Return (x, y) of the center of cell containing provided text 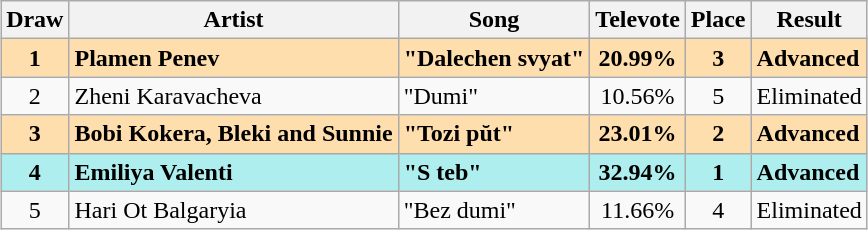
Bobi Kokera, Bleki and Sunnie (234, 134)
20.99% (638, 58)
10.56% (638, 96)
11.66% (638, 210)
"Tozi pŭt" (494, 134)
Emiliya Valenti (234, 172)
"Bez dumi" (494, 210)
"Dalechen svyat" (494, 58)
Zheni Karavacheva (234, 96)
Televote (638, 20)
23.01% (638, 134)
Result (809, 20)
"Dumi" (494, 96)
Song (494, 20)
32.94% (638, 172)
Plamen Penev (234, 58)
Hari Ot Balgaryia (234, 210)
"S teb" (494, 172)
Place (718, 20)
Artist (234, 20)
Draw (35, 20)
